Return the [x, y] coordinate for the center point of the cell that contains the specified text.  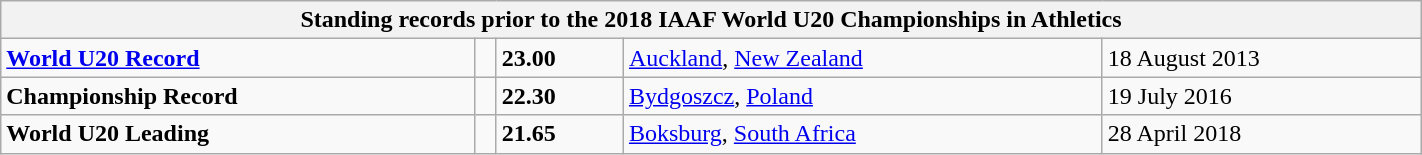
Bydgoszcz, Poland [862, 96]
22.30 [560, 96]
21.65 [560, 134]
World U20 Leading [238, 134]
Championship Record [238, 96]
World U20 Record [238, 58]
19 July 2016 [1262, 96]
Auckland, New Zealand [862, 58]
28 April 2018 [1262, 134]
23.00 [560, 58]
18 August 2013 [1262, 58]
Boksburg, South Africa [862, 134]
Standing records prior to the 2018 IAAF World U20 Championships in Athletics [711, 20]
